Extract the (x, y) coordinate from the center of the cell holding the provided text.  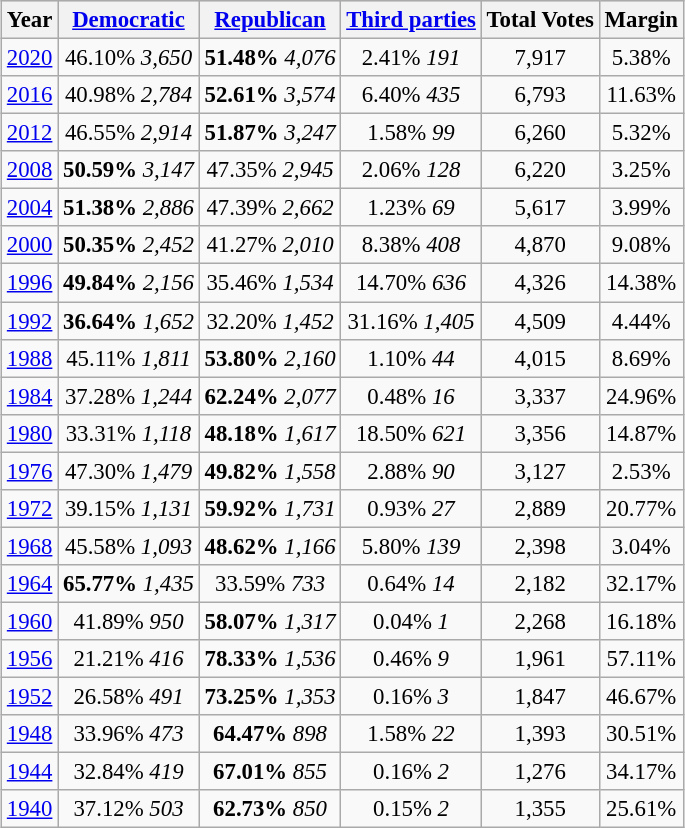
51.87% 3,247 (270, 133)
32.84% 419 (129, 772)
4,870 (540, 245)
1992 (30, 321)
2.88% 90 (411, 471)
2016 (30, 95)
18.50% 621 (411, 433)
36.64% 1,652 (129, 321)
8.38% 408 (411, 245)
1988 (30, 358)
0.04% 1 (411, 621)
64.47% 898 (270, 734)
0.93% 27 (411, 509)
2020 (30, 58)
3.99% (641, 208)
5.38% (641, 58)
1944 (30, 772)
Total Votes (540, 20)
4,015 (540, 358)
16.18% (641, 621)
32.17% (641, 584)
5,617 (540, 208)
65.77% 1,435 (129, 584)
78.33% 1,536 (270, 659)
1940 (30, 809)
33.96% 473 (129, 734)
3.25% (641, 170)
1960 (30, 621)
1984 (30, 396)
33.31% 1,118 (129, 433)
6,220 (540, 170)
52.61% 3,574 (270, 95)
4,509 (540, 321)
Democratic (129, 20)
57.11% (641, 659)
1.23% 69 (411, 208)
46.67% (641, 697)
1.10% 44 (411, 358)
3,337 (540, 396)
0.64% 14 (411, 584)
14.70% 636 (411, 283)
41.89% 950 (129, 621)
46.55% 2,914 (129, 133)
1996 (30, 283)
0.46% 9 (411, 659)
Year (30, 20)
25.61% (641, 809)
45.11% 1,811 (129, 358)
50.59% 3,147 (129, 170)
Margin (641, 20)
62.73% 850 (270, 809)
32.20% 1,452 (270, 321)
1968 (30, 546)
47.39% 2,662 (270, 208)
1,393 (540, 734)
24.96% (641, 396)
45.58% 1,093 (129, 546)
2008 (30, 170)
33.59% 733 (270, 584)
Republican (270, 20)
1.58% 99 (411, 133)
67.01% 855 (270, 772)
0.48% 16 (411, 396)
1948 (30, 734)
73.25% 1,353 (270, 697)
6.40% 435 (411, 95)
35.46% 1,534 (270, 283)
1972 (30, 509)
46.10% 3,650 (129, 58)
4,326 (540, 283)
2.53% (641, 471)
1,355 (540, 809)
6,793 (540, 95)
53.80% 2,160 (270, 358)
1.58% 22 (411, 734)
2,182 (540, 584)
2.41% 191 (411, 58)
5.80% 139 (411, 546)
2,889 (540, 509)
21.21% 416 (129, 659)
41.27% 2,010 (270, 245)
34.17% (641, 772)
14.87% (641, 433)
11.63% (641, 95)
3,127 (540, 471)
4.44% (641, 321)
49.84% 2,156 (129, 283)
58.07% 1,317 (270, 621)
Third parties (411, 20)
59.92% 1,731 (270, 509)
1976 (30, 471)
2000 (30, 245)
6,260 (540, 133)
37.28% 1,244 (129, 396)
37.12% 503 (129, 809)
2004 (30, 208)
1980 (30, 433)
2,268 (540, 621)
31.16% 1,405 (411, 321)
0.16% 3 (411, 697)
49.82% 1,558 (270, 471)
14.38% (641, 283)
0.16% 2 (411, 772)
2012 (30, 133)
51.38% 2,886 (129, 208)
62.24% 2,077 (270, 396)
1,847 (540, 697)
47.35% 2,945 (270, 170)
3,356 (540, 433)
7,917 (540, 58)
2,398 (540, 546)
5.32% (641, 133)
1964 (30, 584)
30.51% (641, 734)
50.35% 2,452 (129, 245)
26.58% 491 (129, 697)
48.62% 1,166 (270, 546)
1,961 (540, 659)
0.15% 2 (411, 809)
8.69% (641, 358)
1952 (30, 697)
51.48% 4,076 (270, 58)
3.04% (641, 546)
1,276 (540, 772)
47.30% 1,479 (129, 471)
1956 (30, 659)
2.06% 128 (411, 170)
40.98% 2,784 (129, 95)
39.15% 1,131 (129, 509)
9.08% (641, 245)
48.18% 1,617 (270, 433)
20.77% (641, 509)
